Identify which cell holds the provided text, then report its [X, Y] central coordinate. 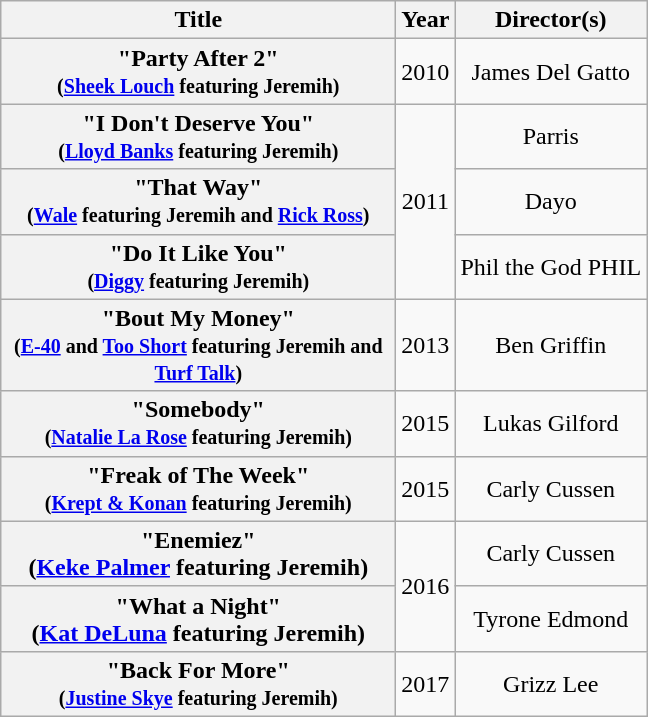
Lukas Gilford [551, 424]
James Del Gatto [551, 72]
"Bout My Money"(E-40 and Too Short featuring Jeremih and Turf Talk) [198, 345]
"Party After 2"(Sheek Louch featuring Jeremih) [198, 72]
Director(s) [551, 20]
2011 [426, 202]
Dayo [551, 202]
Phil the God PHIL [551, 266]
Title [198, 20]
"That Way"(Wale featuring Jeremih and Rick Ross) [198, 202]
Year [426, 20]
"Do It Like You"(Diggy featuring Jeremih) [198, 266]
Grizz Lee [551, 684]
Tyrone Edmond [551, 618]
2017 [426, 684]
"Enemiez"(Keke Palmer featuring Jeremih) [198, 554]
"Somebody"(Natalie La Rose featuring Jeremih) [198, 424]
2016 [426, 586]
2010 [426, 72]
"Freak of The Week"(Krept & Konan featuring Jeremih) [198, 488]
"What a Night"(Kat DeLuna featuring Jeremih) [198, 618]
"Back For More"(Justine Skye featuring Jeremih) [198, 684]
"I Don't Deserve You"(Lloyd Banks featuring Jeremih) [198, 136]
Parris [551, 136]
2013 [426, 345]
Ben Griffin [551, 345]
